Return (x, y) of the center of cell containing provided text 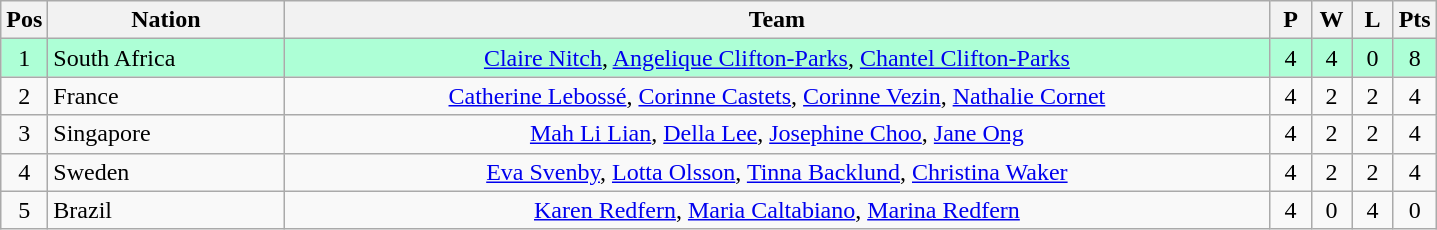
Singapore (166, 134)
5 (24, 210)
1 (24, 58)
W (1332, 20)
Catherine Lebossé, Corinne Castets, Corinne Vezin, Nathalie Cornet (777, 96)
South Africa (166, 58)
France (166, 96)
Nation (166, 20)
Karen Redfern, Maria Caltabiano, Marina Redfern (777, 210)
Mah Li Lian, Della Lee, Josephine Choo, Jane Ong (777, 134)
8 (1414, 58)
Pos (24, 20)
Eva Svenby, Lotta Olsson, Tinna Backlund, Christina Waker (777, 172)
3 (24, 134)
Claire Nitch, Angelique Clifton-Parks, Chantel Clifton-Parks (777, 58)
Brazil (166, 210)
Pts (1414, 20)
L (1372, 20)
P (1290, 20)
Team (777, 20)
Sweden (166, 172)
